Return [X, Y] of the center of cell containing provided text 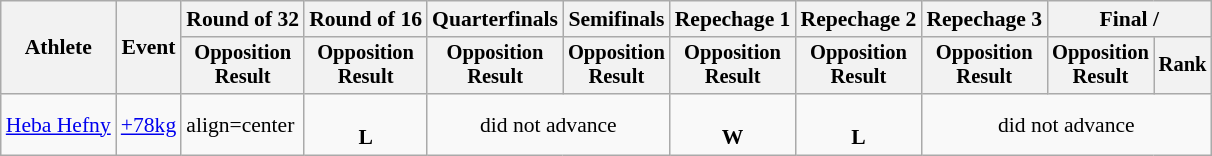
align=center [242, 124]
Quarterfinals [495, 19]
Heba Hefny [58, 124]
Repechage 2 [858, 19]
Round of 32 [242, 19]
Event [148, 48]
W [733, 124]
Rank [1183, 66]
Repechage 3 [984, 19]
Final / [1129, 19]
+78kg [148, 124]
Athlete [58, 48]
Repechage 1 [733, 19]
Round of 16 [366, 19]
Semifinals [616, 19]
